Locate the cell with the specified text and output its [X, Y] center coordinate. 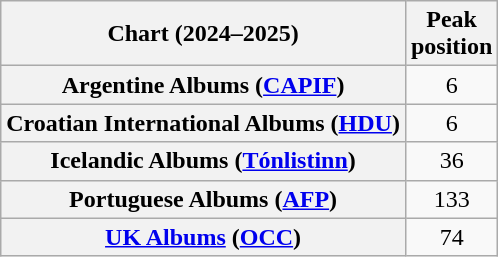
Icelandic Albums (Tónlistinn) [204, 161]
36 [451, 161]
133 [451, 199]
Portuguese Albums (AFP) [204, 199]
Peakposition [451, 34]
UK Albums (OCC) [204, 237]
Croatian International Albums (HDU) [204, 123]
Argentine Albums (CAPIF) [204, 85]
74 [451, 237]
Chart (2024–2025) [204, 34]
